Extract the (x, y) coordinate from the center of the cell holding the provided text.  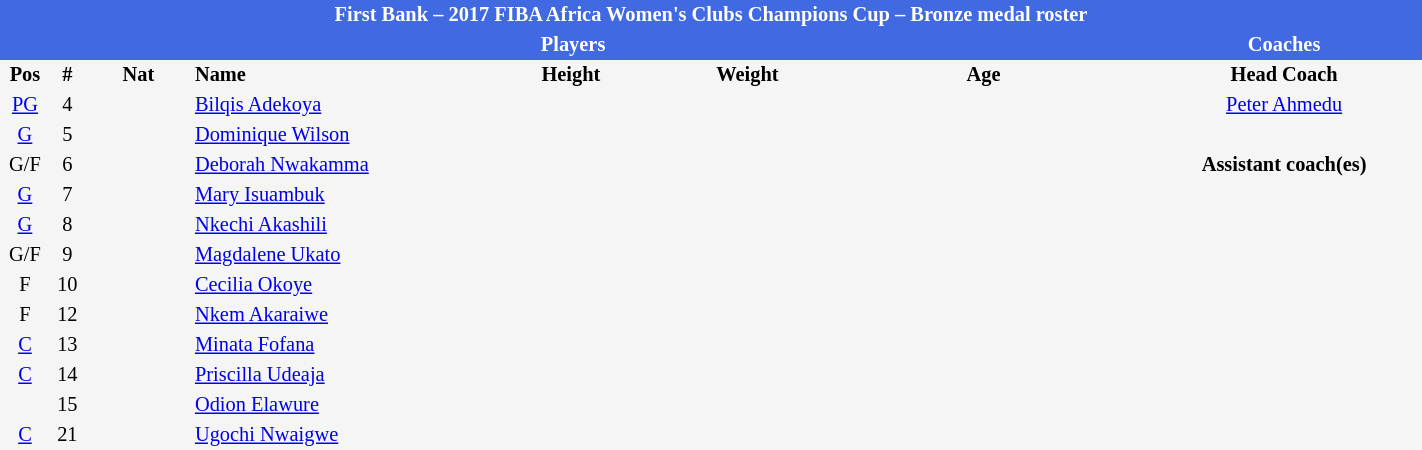
Name (330, 75)
Mary Isuambuk (330, 195)
Height (571, 75)
Minata Fofana (330, 345)
Priscilla Udeaja (330, 375)
4 (68, 105)
Assistant coach(es) (1284, 165)
9 (68, 255)
Coaches (1284, 45)
12 (68, 315)
# (68, 75)
Weight (748, 75)
PG (25, 105)
8 (68, 225)
5 (68, 135)
Dominique Wilson (330, 135)
Bilqis Adekoya (330, 105)
15 (68, 405)
Head Coach (1284, 75)
Age (984, 75)
First Bank – 2017 FIBA Africa Women's Clubs Champions Cup – Bronze medal roster (711, 15)
Deborah Nwakamma (330, 165)
Magdalene Ukato (330, 255)
21 (68, 435)
6 (68, 165)
7 (68, 195)
Odion Elawure (330, 405)
Cecilia Okoye (330, 285)
Nkechi Akashili (330, 225)
Players (573, 45)
13 (68, 345)
Nkem Akaraiwe (330, 315)
14 (68, 375)
10 (68, 285)
Ugochi Nwaigwe (330, 435)
Pos (25, 75)
Nat (138, 75)
Peter Ahmedu (1284, 105)
